Return [x, y] of the center of cell containing provided text 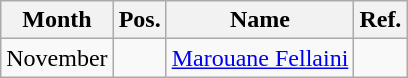
Month [57, 20]
Marouane Fellaini [260, 58]
Ref. [380, 20]
Name [260, 20]
November [57, 58]
Pos. [140, 20]
